Determine the (X, Y) coordinate at the center of the cell enclosing the given text.  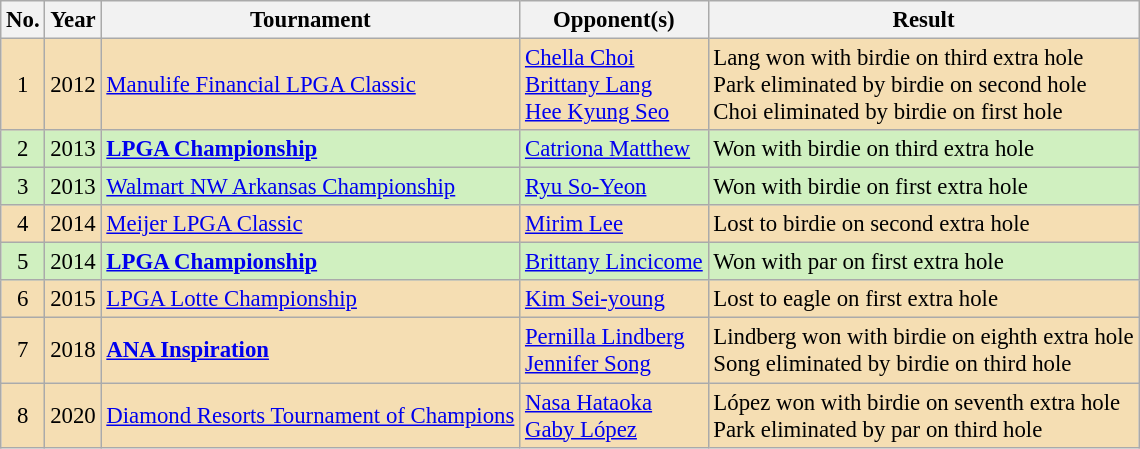
Won with birdie on third extra hole (924, 149)
5 (23, 262)
Lost to birdie on second extra hole (924, 224)
Diamond Resorts Tournament of Champions (310, 416)
2020 (73, 416)
Pernilla Lindberg Jennifer Song (614, 350)
7 (23, 350)
Manulife Financial LPGA Classic (310, 85)
Opponent(s) (614, 20)
Ryu So-Yeon (614, 187)
2 (23, 149)
Brittany Lincicome (614, 262)
ANA Inspiration (310, 350)
Tournament (310, 20)
Lindberg won with birdie on eighth extra holeSong eliminated by birdie on third hole (924, 350)
López won with birdie on seventh extra hole Park eliminated by par on third hole (924, 416)
Won with par on first extra hole (924, 262)
Catriona Matthew (614, 149)
2015 (73, 299)
Lost to eagle on first extra hole (924, 299)
Year (73, 20)
3 (23, 187)
No. (23, 20)
Won with birdie on first extra hole (924, 187)
Meijer LPGA Classic (310, 224)
Mirim Lee (614, 224)
Lang won with birdie on third extra holePark eliminated by birdie on second holeChoi eliminated by birdie on first hole (924, 85)
Kim Sei-young (614, 299)
Chella Choi Brittany Lang Hee Kyung Seo (614, 85)
2018 (73, 350)
8 (23, 416)
Nasa Hataoka Gaby López (614, 416)
Walmart NW Arkansas Championship (310, 187)
1 (23, 85)
2012 (73, 85)
4 (23, 224)
Result (924, 20)
6 (23, 299)
LPGA Lotte Championship (310, 299)
